Pinpoint the cell where the given text exists, returning its (X, Y) midpoint coordinate. 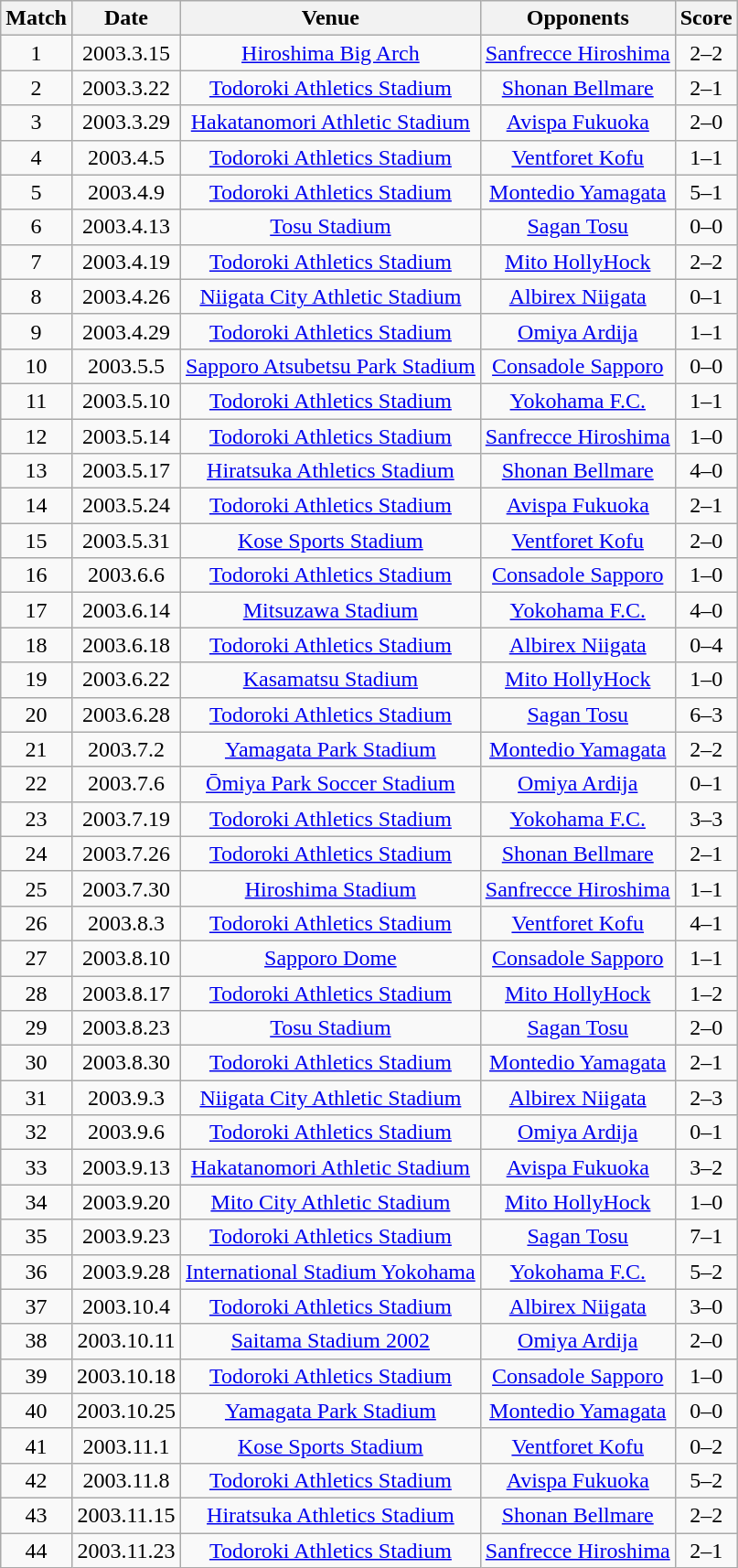
41 (37, 1445)
2003.11.23 (126, 1551)
2003.5.10 (126, 401)
8 (37, 296)
2003.7.26 (126, 854)
Hiroshima Big Arch (331, 53)
0–4 (706, 645)
International Stadium Yokohama (331, 1272)
17 (37, 610)
20 (37, 714)
5–1 (706, 192)
2003.6.22 (126, 680)
40 (37, 1411)
42 (37, 1480)
2003.5.5 (126, 366)
Match (37, 18)
7 (37, 262)
21 (37, 749)
12 (37, 436)
10 (37, 366)
2003.9.20 (126, 1202)
2003.8.23 (126, 1028)
2003.3.29 (126, 123)
26 (37, 923)
2003.11.1 (126, 1445)
33 (37, 1167)
Kasamatsu Stadium (331, 680)
Hiroshima Stadium (331, 888)
35 (37, 1237)
2003.4.26 (126, 296)
7–1 (706, 1237)
2003.9.28 (126, 1272)
2003.5.17 (126, 471)
3–0 (706, 1306)
27 (37, 958)
2 (37, 88)
3 (37, 123)
Score (706, 18)
19 (37, 680)
2003.8.30 (126, 1063)
18 (37, 645)
2003.10.25 (126, 1411)
6 (37, 227)
6–3 (706, 714)
2003.11.15 (126, 1515)
43 (37, 1515)
14 (37, 506)
28 (37, 993)
37 (37, 1306)
2003.4.13 (126, 227)
Mito City Athletic Stadium (331, 1202)
24 (37, 854)
Saitama Stadium 2002 (331, 1341)
2003.4.9 (126, 192)
15 (37, 541)
3–3 (706, 819)
32 (37, 1133)
2003.9.23 (126, 1237)
2003.3.22 (126, 88)
29 (37, 1028)
2003.3.15 (126, 53)
2–3 (706, 1098)
39 (37, 1376)
2003.5.24 (126, 506)
23 (37, 819)
9 (37, 331)
4–1 (706, 923)
2003.9.13 (126, 1167)
38 (37, 1341)
44 (37, 1551)
2003.7.2 (126, 749)
30 (37, 1063)
13 (37, 471)
0–2 (706, 1445)
2003.4.29 (126, 331)
2003.6.18 (126, 645)
2003.7.30 (126, 888)
25 (37, 888)
36 (37, 1272)
34 (37, 1202)
5 (37, 192)
22 (37, 784)
11 (37, 401)
2003.9.3 (126, 1098)
2003.4.19 (126, 262)
2003.11.8 (126, 1480)
31 (37, 1098)
2003.5.31 (126, 541)
2003.10.11 (126, 1341)
2003.4.5 (126, 157)
2003.7.19 (126, 819)
2003.8.3 (126, 923)
2003.6.14 (126, 610)
2003.9.6 (126, 1133)
4 (37, 157)
2003.6.28 (126, 714)
Venue (331, 18)
2003.5.14 (126, 436)
1 (37, 53)
2003.7.6 (126, 784)
Mitsuzawa Stadium (331, 610)
2003.10.18 (126, 1376)
3–2 (706, 1167)
1–2 (706, 993)
2003.6.6 (126, 575)
2003.8.17 (126, 993)
2003.10.4 (126, 1306)
2003.8.10 (126, 958)
Sapporo Dome (331, 958)
Date (126, 18)
16 (37, 575)
Opponents (578, 18)
Sapporo Atsubetsu Park Stadium (331, 366)
Ōmiya Park Soccer Stadium (331, 784)
